Determine the [X, Y] coordinate at the center of the cell enclosing the given text.  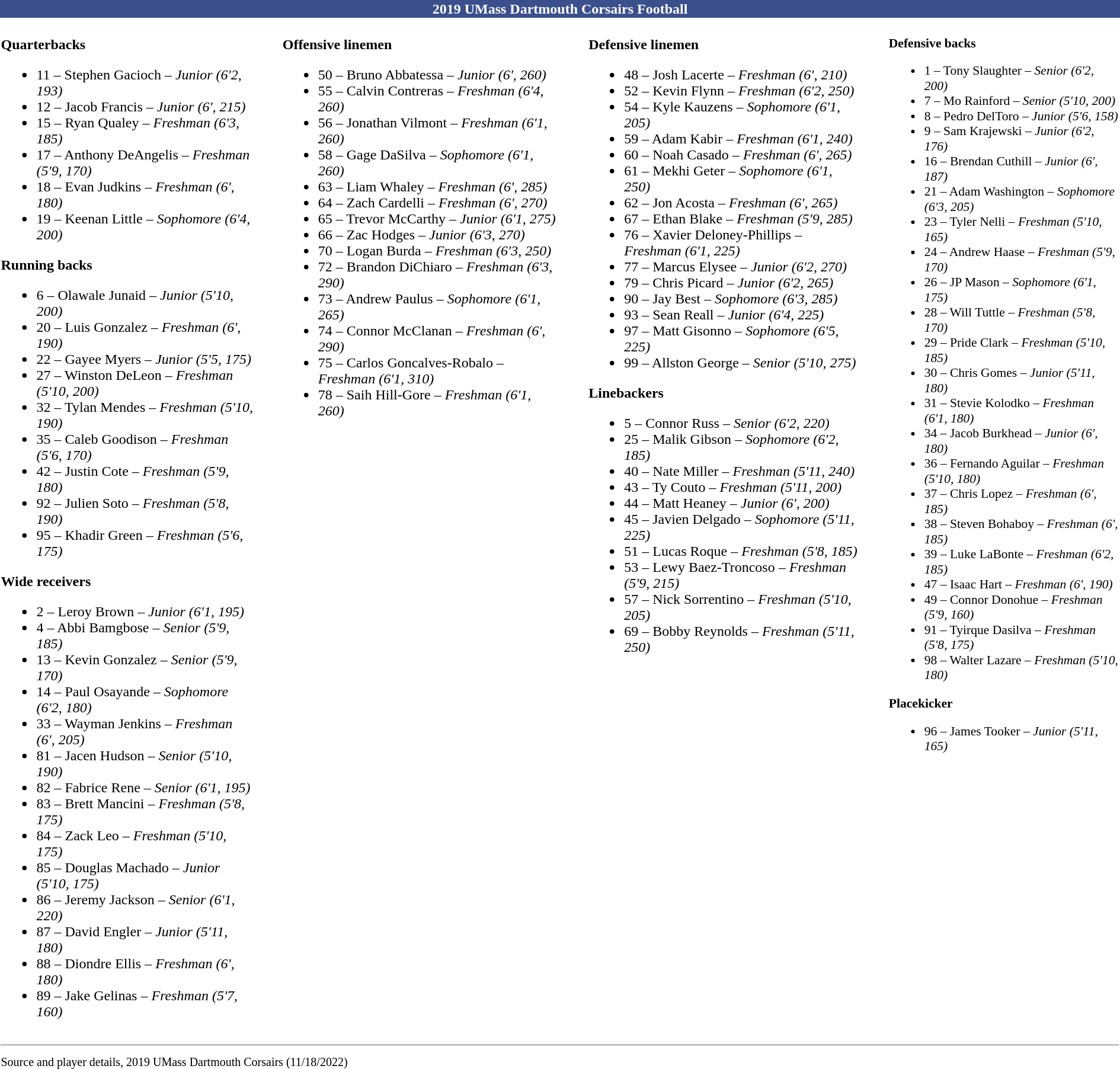
2019 UMass Dartmouth Corsairs Football [560, 9]
